Identify which cell holds the provided text, then report its (x, y) central coordinate. 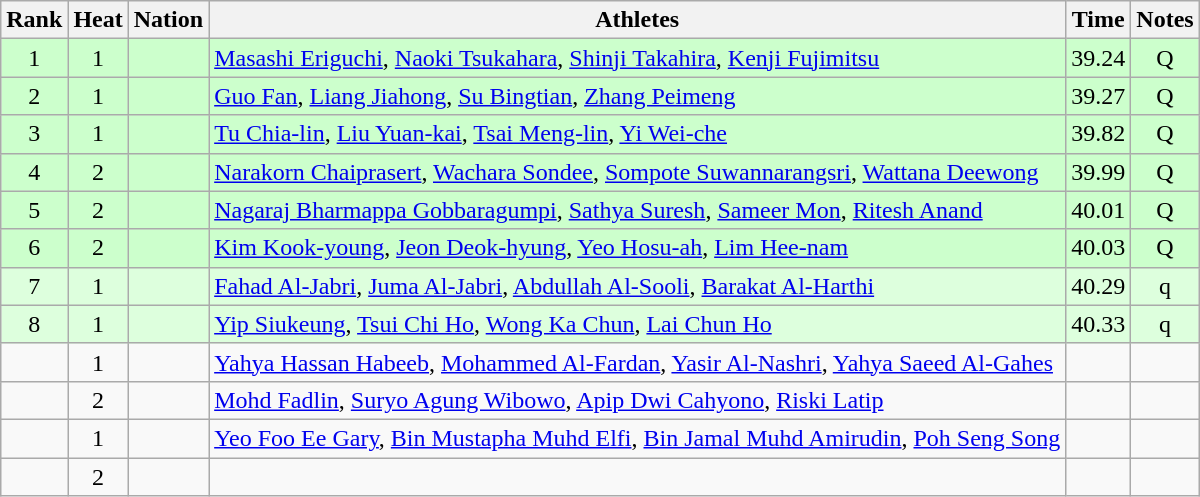
Yeo Foo Ee Gary, Bin Mustapha Muhd Elfi, Bin Jamal Muhd Amirudin, Poh Seng Song (638, 438)
39.24 (1098, 58)
6 (34, 248)
39.27 (1098, 96)
Nation (168, 20)
3 (34, 134)
Mohd Fadlin, Suryo Agung Wibowo, Apip Dwi Cahyono, Riski Latip (638, 400)
Rank (34, 20)
Narakorn Chaiprasert, Wachara Sondee, Sompote Suwannarangsri, Wattana Deewong (638, 172)
Yahya Hassan Habeeb, Mohammed Al-Fardan, Yasir Al-Nashri, Yahya Saeed Al-Gahes (638, 362)
8 (34, 324)
Nagaraj Bharmappa Gobbaragumpi, Sathya Suresh, Sameer Mon, Ritesh Anand (638, 210)
Yip Siukeung, Tsui Chi Ho, Wong Ka Chun, Lai Chun Ho (638, 324)
40.29 (1098, 286)
7 (34, 286)
Tu Chia-lin, Liu Yuan-kai, Tsai Meng-lin, Yi Wei-che (638, 134)
40.33 (1098, 324)
39.82 (1098, 134)
Fahad Al-Jabri, Juma Al-Jabri, Abdullah Al-Sooli, Barakat Al-Harthi (638, 286)
Heat (98, 20)
4 (34, 172)
40.01 (1098, 210)
5 (34, 210)
40.03 (1098, 248)
Masashi Eriguchi, Naoki Tsukahara, Shinji Takahira, Kenji Fujimitsu (638, 58)
Athletes (638, 20)
Time (1098, 20)
Guo Fan, Liang Jiahong, Su Bingtian, Zhang Peimeng (638, 96)
Kim Kook-young, Jeon Deok-hyung, Yeo Hosu-ah, Lim Hee-nam (638, 248)
39.99 (1098, 172)
Notes (1165, 20)
